Return the (x, y) coordinate for the center point of the cell that contains the specified text.  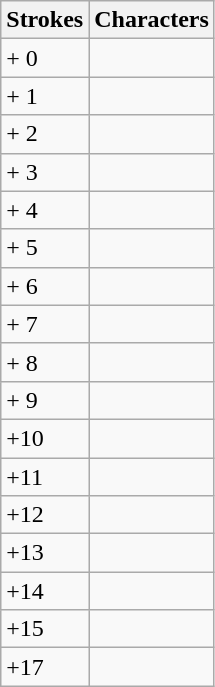
+15 (45, 629)
+ 3 (45, 172)
Characters (152, 20)
+17 (45, 667)
+ 7 (45, 324)
+ 8 (45, 362)
+14 (45, 591)
Strokes (45, 20)
+ 2 (45, 134)
+ 4 (45, 210)
+ 6 (45, 286)
+ 9 (45, 400)
+13 (45, 553)
+ 5 (45, 248)
+11 (45, 477)
+ 1 (45, 96)
+10 (45, 438)
+ 0 (45, 58)
+12 (45, 515)
